Identify which cell holds the provided text, then report its [x, y] central coordinate. 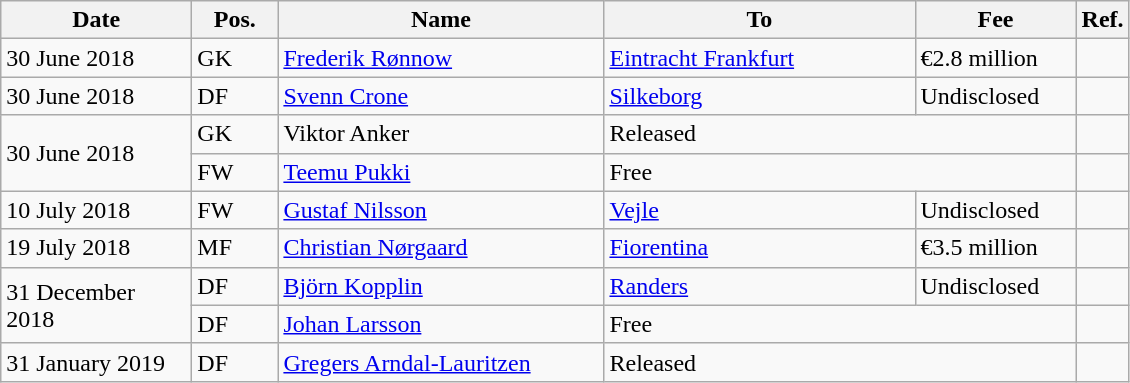
€2.8 million [996, 58]
Vejle [760, 210]
Fee [996, 20]
€3.5 million [996, 248]
Teemu Pukki [441, 172]
Name [441, 20]
Christian Nørgaard [441, 248]
Gustaf Nilsson [441, 210]
Svenn Crone [441, 96]
Eintracht Frankfurt [760, 58]
Frederik Rønnow [441, 58]
Fiorentina [760, 248]
To [760, 20]
31 December 2018 [96, 305]
Johan Larsson [441, 324]
Randers [760, 286]
Ref. [1102, 20]
19 July 2018 [96, 248]
Pos. [235, 20]
MF [235, 248]
Viktor Anker [441, 134]
Silkeborg [760, 96]
Björn Kopplin [441, 286]
Gregers Arndal-Lauritzen [441, 362]
10 July 2018 [96, 210]
Date [96, 20]
31 January 2019 [96, 362]
